Locate the cell with the specified text and output its [x, y] center coordinate. 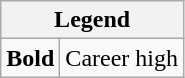
Career high [122, 58]
Legend [92, 20]
Bold [30, 58]
